Detect which cell encompasses the target text, then output its (X, Y) center coordinate. 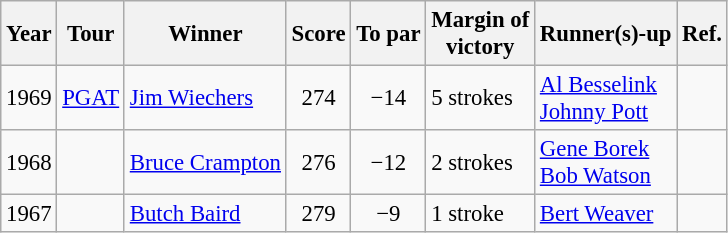
−9 (388, 214)
1969 (29, 98)
Bert Weaver (606, 214)
5 strokes (480, 98)
Tour (91, 34)
Year (29, 34)
1 stroke (480, 214)
Winner (205, 34)
Bruce Crampton (205, 162)
−14 (388, 98)
Jim Wiechers (205, 98)
Butch Baird (205, 214)
PGAT (91, 98)
1967 (29, 214)
274 (318, 98)
−12 (388, 162)
Ref. (702, 34)
279 (318, 214)
1968 (29, 162)
Al Besselink Johnny Pott (606, 98)
276 (318, 162)
2 strokes (480, 162)
To par (388, 34)
Margin ofvictory (480, 34)
Runner(s)-up (606, 34)
Score (318, 34)
Gene Borek Bob Watson (606, 162)
